Scan for the cell matching the given text and deliver its [x, y] coordinate at center. 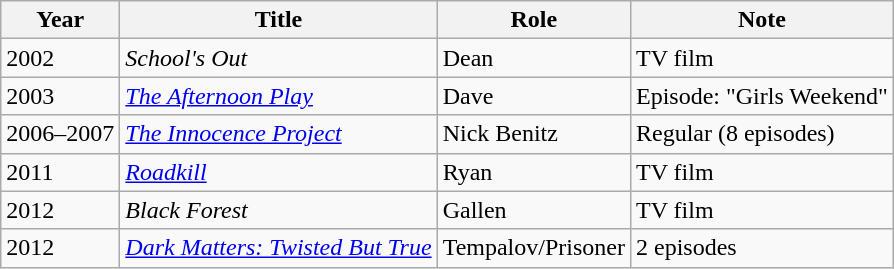
Note [762, 20]
Gallen [534, 210]
2 episodes [762, 248]
Roadkill [278, 172]
2002 [60, 58]
Episode: "Girls Weekend" [762, 96]
School's Out [278, 58]
Dave [534, 96]
Dark Matters: Twisted But True [278, 248]
The Innocence Project [278, 134]
Dean [534, 58]
2011 [60, 172]
Black Forest [278, 210]
2006–2007 [60, 134]
Role [534, 20]
Nick Benitz [534, 134]
Ryan [534, 172]
2003 [60, 96]
Title [278, 20]
Regular (8 episodes) [762, 134]
Tempalov/Prisoner [534, 248]
The Afternoon Play [278, 96]
Year [60, 20]
